Capture the cell that displays the provided text and extract its [x, y] central coordinate. 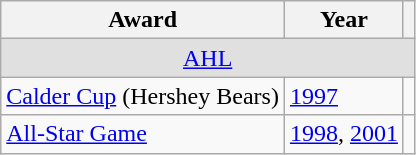
AHL [208, 58]
1997 [344, 96]
Year [344, 20]
1998, 2001 [344, 134]
Award [143, 20]
All-Star Game [143, 134]
Calder Cup (Hershey Bears) [143, 96]
